Find where the given text appears and provide that cell's center as (x, y) coordinate. 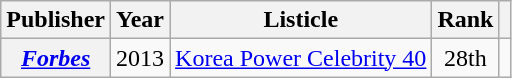
28th (466, 58)
Year (140, 20)
Rank (466, 20)
2013 (140, 58)
Forbes (56, 58)
Korea Power Celebrity 40 (301, 58)
Publisher (56, 20)
Listicle (301, 20)
